For the text-containing cell, return its midpoint in (X, Y) coordinate format. 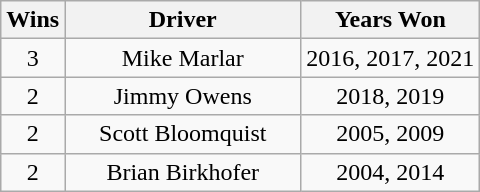
2018, 2019 (390, 96)
Years Won (390, 20)
2005, 2009 (390, 134)
Brian Birkhofer (183, 172)
2004, 2014 (390, 172)
3 (33, 58)
Wins (33, 20)
Scott Bloomquist (183, 134)
Jimmy Owens (183, 96)
Driver (183, 20)
2016, 2017, 2021 (390, 58)
Mike Marlar (183, 58)
